Provide the [X, Y] coordinate of the cell's center where the given text is located.  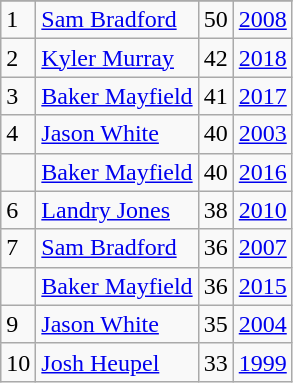
2017 [262, 96]
33 [216, 362]
41 [216, 96]
Josh Heupel [117, 362]
3 [18, 96]
10 [18, 362]
35 [216, 324]
50 [216, 20]
2003 [262, 134]
Landry Jones [117, 210]
2018 [262, 58]
1999 [262, 362]
2004 [262, 324]
Kyler Murray [117, 58]
6 [18, 210]
38 [216, 210]
4 [18, 134]
2010 [262, 210]
1 [18, 20]
2015 [262, 286]
2007 [262, 248]
2 [18, 58]
2016 [262, 172]
9 [18, 324]
42 [216, 58]
7 [18, 248]
2008 [262, 20]
